Return (X, Y) of the center of cell containing provided text 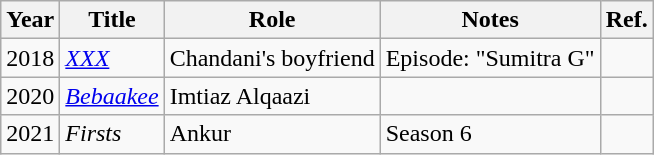
Bebaakee (112, 96)
Ankur (272, 134)
Firsts (112, 134)
Season 6 (490, 134)
Chandani's boyfriend (272, 58)
Notes (490, 20)
Title (112, 20)
XXX (112, 58)
2018 (30, 58)
2020 (30, 96)
Role (272, 20)
Episode: "Sumitra G" (490, 58)
Ref. (626, 20)
Year (30, 20)
Imtiaz Alqaazi (272, 96)
2021 (30, 134)
